Detect which cell encompasses the target text, then output its [X, Y] center coordinate. 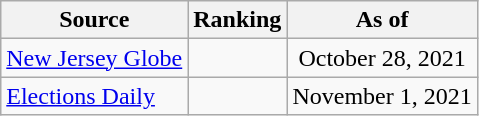
New Jersey Globe [94, 58]
Elections Daily [94, 96]
November 1, 2021 [382, 96]
Ranking [238, 20]
Source [94, 20]
As of [382, 20]
October 28, 2021 [382, 58]
